Locate the cell with the specified text and output its [x, y] center coordinate. 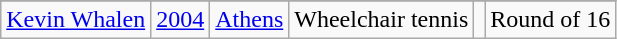
Kevin Whalen [76, 20]
2004 [180, 20]
Athens [250, 20]
Round of 16 [550, 20]
Wheelchair tennis [382, 20]
